Locate the cell with the specified text and output its [x, y] center coordinate. 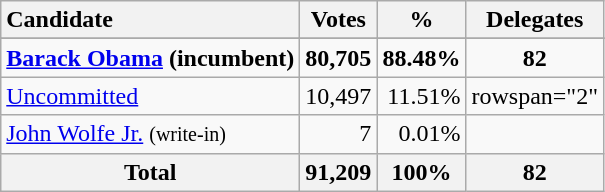
rowspan="2" [535, 96]
7 [338, 134]
91,209 [338, 172]
Total [150, 172]
% [422, 20]
Barack Obama (incumbent) [150, 58]
John Wolfe Jr. (write-in) [150, 134]
100% [422, 172]
0.01% [422, 134]
10,497 [338, 96]
88.48% [422, 58]
80,705 [338, 58]
Uncommitted [150, 96]
Delegates [535, 20]
11.51% [422, 96]
Votes [338, 20]
Candidate [150, 20]
